Output the [x, y] coordinate of the center of the cell containing the given text.  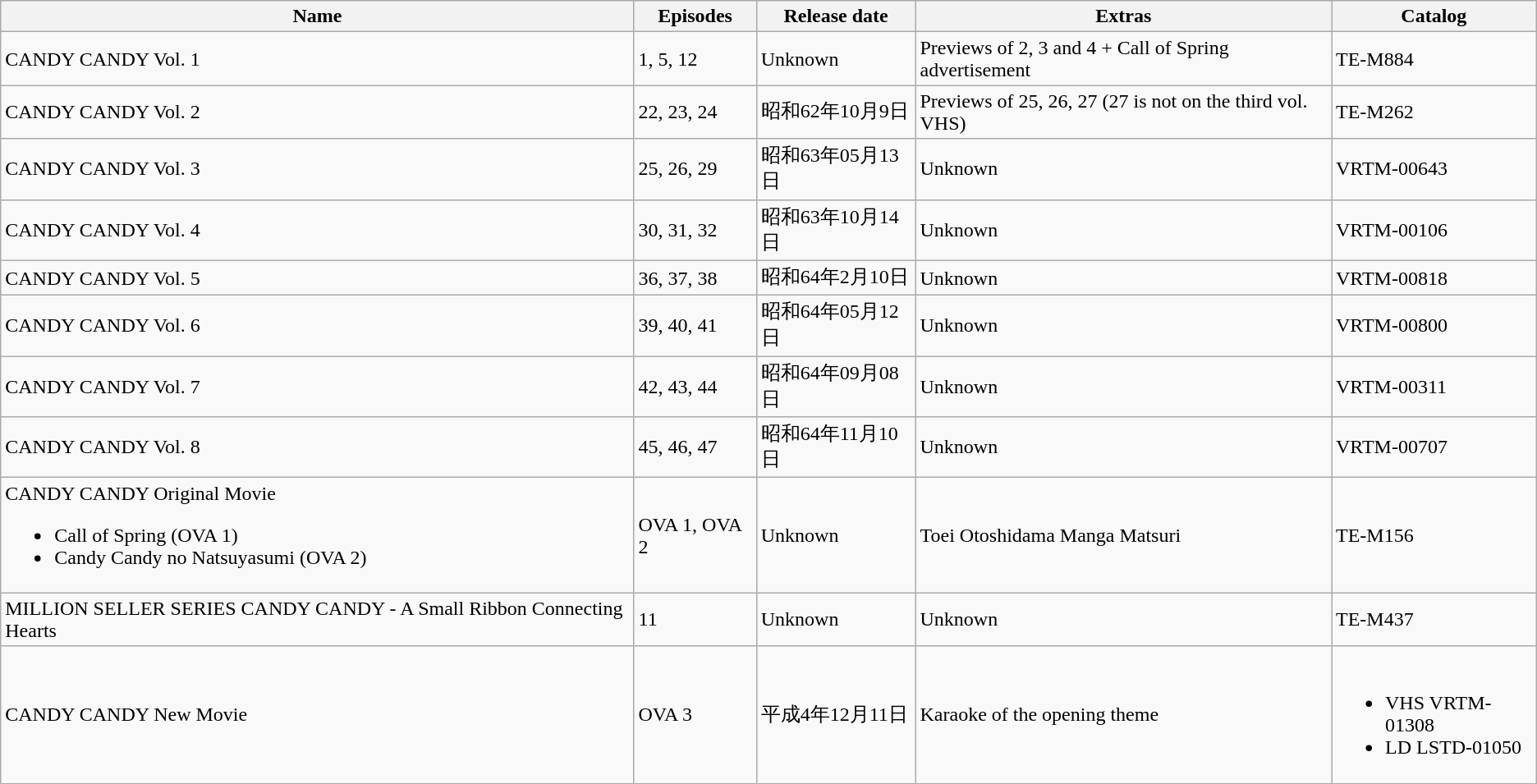
TE-M156 [1434, 535]
CANDY CANDY Vol. 5 [317, 277]
CANDY CANDY Vol. 2 [317, 112]
OVA 1, OVA 2 [695, 535]
22, 23, 24 [695, 112]
VRTM-00311 [1434, 387]
昭和64年11月10日 [836, 447]
VRTM-00106 [1434, 230]
VRTM-00818 [1434, 277]
昭和63年05月13日 [836, 169]
OVA 3 [695, 714]
Previews of 2, 3 and 4 + Call of Spring advertisement [1123, 59]
CANDY CANDY Vol. 8 [317, 447]
30, 31, 32 [695, 230]
39, 40, 41 [695, 326]
Name [317, 16]
VRTM-00707 [1434, 447]
昭和63年10月14日 [836, 230]
Extras [1123, 16]
昭和64年05月12日 [836, 326]
Release date [836, 16]
MILLION SELLER SERIES CANDY CANDY - A Small Ribbon Connecting Hearts [317, 619]
Karaoke of the opening theme [1123, 714]
11 [695, 619]
TE-M884 [1434, 59]
VRTM-00800 [1434, 326]
CANDY CANDY Vol. 4 [317, 230]
45, 46, 47 [695, 447]
CANDY CANDY Vol. 7 [317, 387]
VHS VRTM-01308LD LSTD-01050 [1434, 714]
TE-M437 [1434, 619]
昭和64年2月10日 [836, 277]
Toei Otoshidama Manga Matsuri [1123, 535]
CANDY CANDY Vol. 6 [317, 326]
CANDY CANDY New Movie [317, 714]
1, 5, 12 [695, 59]
Previews of 25, 26, 27 (27 is not on the third vol. VHS) [1123, 112]
Episodes [695, 16]
CANDY CANDY Original MovieCall of Spring (OVA 1)Candy Candy no Natsuyasumi (OVA 2) [317, 535]
25, 26, 29 [695, 169]
42, 43, 44 [695, 387]
平成4年12月11日 [836, 714]
36, 37, 38 [695, 277]
CANDY CANDY Vol. 3 [317, 169]
昭和64年09月08日 [836, 387]
昭和62年10月9日 [836, 112]
Catalog [1434, 16]
CANDY CANDY Vol. 1 [317, 59]
VRTM-00643 [1434, 169]
TE-M262 [1434, 112]
